Return (X, Y) of the center of cell containing provided text 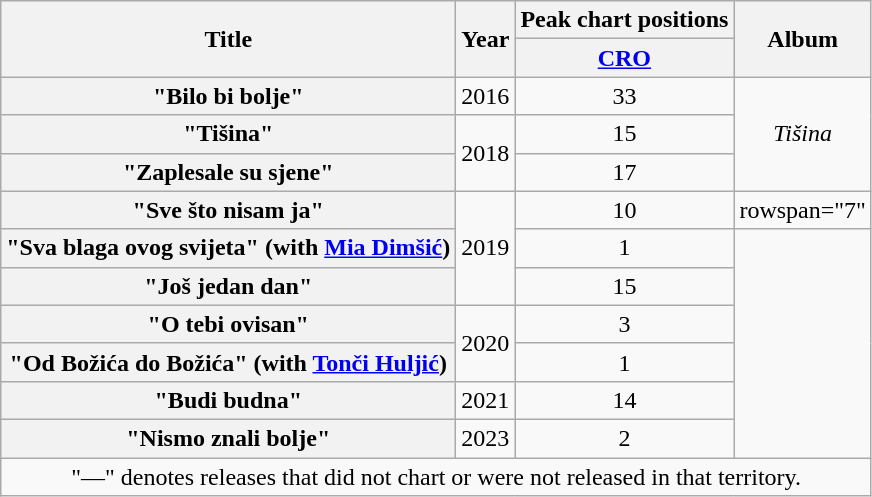
"Budi budna" (228, 400)
"Sve što nisam ja" (228, 210)
10 (624, 210)
2 (624, 438)
"Bilo bi bolje" (228, 96)
"Zaplesale su sjene" (228, 172)
2020 (486, 343)
17 (624, 172)
33 (624, 96)
"Nismo znali bolje" (228, 438)
CRO (624, 58)
rowspan="7" (803, 210)
Year (486, 39)
Peak chart positions (624, 20)
"Od Božića do Božića" (with Tonči Huljić) (228, 362)
"Sva blaga ovog svijeta" (with Mia Dimšić) (228, 248)
2016 (486, 96)
"Tišina" (228, 134)
"O tebi ovisan" (228, 324)
Album (803, 39)
"Još jedan dan" (228, 286)
2021 (486, 400)
"—" denotes releases that did not chart or were not released in that territory. (436, 477)
2018 (486, 153)
3 (624, 324)
Tišina (803, 134)
2019 (486, 248)
14 (624, 400)
Title (228, 39)
2023 (486, 438)
